Capture the cell that displays the provided text and extract its (X, Y) central coordinate. 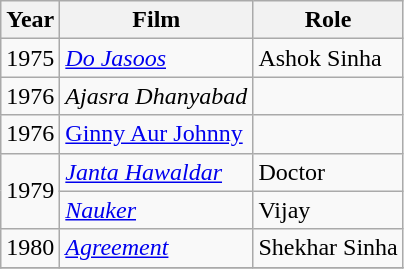
Film (156, 20)
Ginny Aur Johnny (156, 134)
Role (328, 20)
Agreement (156, 248)
Ashok Sinha (328, 58)
Janta Hawaldar (156, 172)
1975 (30, 58)
1980 (30, 248)
Shekhar Sinha (328, 248)
Year (30, 20)
Ajasra Dhanyabad (156, 96)
Do Jasoos (156, 58)
Doctor (328, 172)
1979 (30, 191)
Vijay (328, 210)
Nauker (156, 210)
